Detect which cell encompasses the target text, then output its [X, Y] center coordinate. 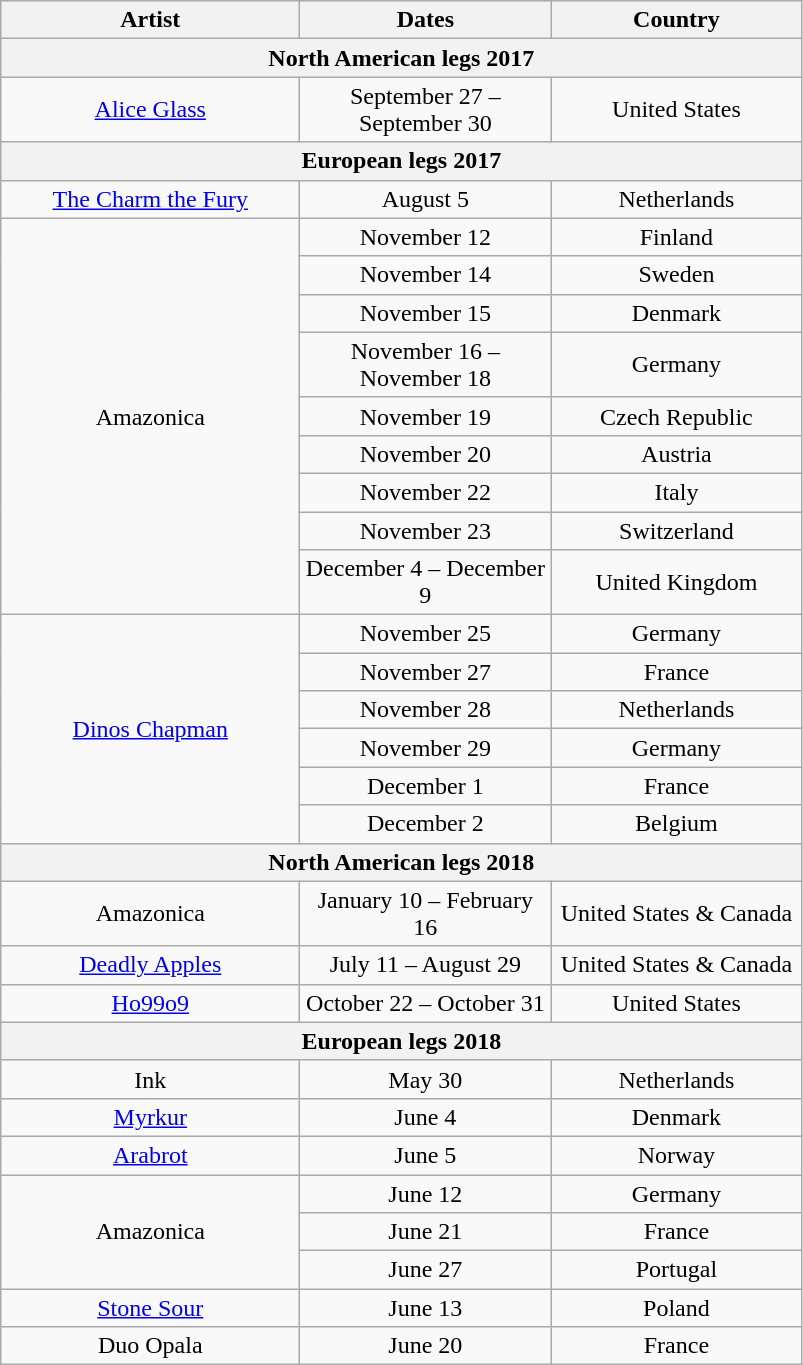
August 5 [426, 199]
November 22 [426, 492]
United Kingdom [676, 582]
Myrkur [150, 1117]
Ink [150, 1079]
November 16 – November 18 [426, 364]
June 13 [426, 1308]
North American legs 2018 [402, 862]
Poland [676, 1308]
June 27 [426, 1270]
June 20 [426, 1346]
November 19 [426, 416]
North American legs 2017 [402, 58]
Arabrot [150, 1155]
September 27 – September 30 [426, 110]
Portugal [676, 1270]
Artist [150, 20]
European legs 2018 [402, 1041]
Dates [426, 20]
June 12 [426, 1193]
November 14 [426, 275]
July 11 – August 29 [426, 965]
December 2 [426, 824]
Italy [676, 492]
Czech Republic [676, 416]
January 10 – February 16 [426, 914]
June 21 [426, 1232]
The Charm the Fury [150, 199]
Sweden [676, 275]
June 4 [426, 1117]
Deadly Apples [150, 965]
Duo Opala [150, 1346]
June 5 [426, 1155]
December 1 [426, 786]
Country [676, 20]
November 15 [426, 313]
May 30 [426, 1079]
Belgium [676, 824]
December 4 – December 9 [426, 582]
November 23 [426, 531]
Switzerland [676, 531]
Finland [676, 237]
Austria [676, 454]
European legs 2017 [402, 161]
Alice Glass [150, 110]
Stone Sour [150, 1308]
October 22 – October 31 [426, 1003]
November 20 [426, 454]
November 29 [426, 748]
November 12 [426, 237]
November 28 [426, 710]
Dinos Chapman [150, 729]
Ho99o9 [150, 1003]
November 27 [426, 672]
Norway [676, 1155]
November 25 [426, 634]
